Return the (X, Y) coordinate for the center point of the cell that contains the specified text.  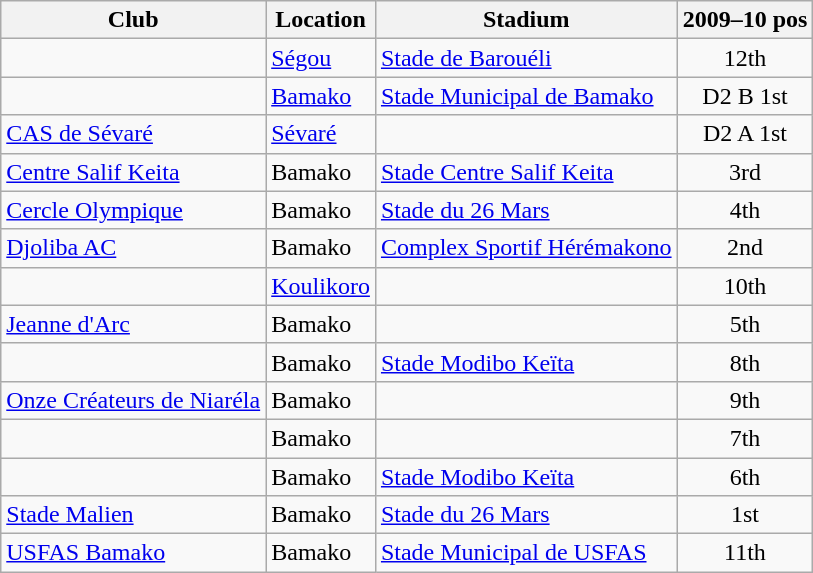
Stade Malien (134, 515)
9th (745, 400)
11th (745, 553)
Club (134, 20)
10th (745, 286)
D2 A 1st (745, 134)
Djoliba AC (134, 248)
Stade Municipal de Bamako (526, 96)
3rd (745, 172)
Complex Sportif Hérémakono (526, 248)
Centre Salif Keita (134, 172)
2009–10 pos (745, 20)
7th (745, 438)
USFAS Bamako (134, 553)
Stade Centre Salif Keita (526, 172)
D2 B 1st (745, 96)
1st (745, 515)
8th (745, 362)
6th (745, 477)
12th (745, 58)
Stade de Barouéli (526, 58)
Ségou (321, 58)
Location (321, 20)
Onze Créateurs de Niaréla (134, 400)
2nd (745, 248)
Stade Municipal de USFAS (526, 553)
Cercle Olympique (134, 210)
Jeanne d'Arc (134, 324)
Koulikoro (321, 286)
Sévaré (321, 134)
Stadium (526, 20)
5th (745, 324)
4th (745, 210)
CAS de Sévaré (134, 134)
